Determine the (X, Y) coordinate at the center of the cell enclosing the given text.  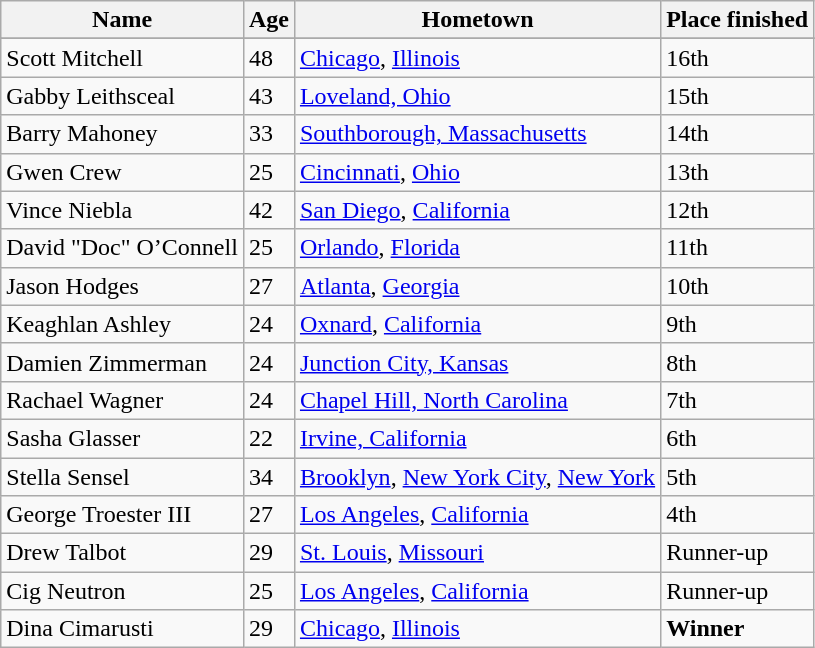
Winner (738, 629)
13th (738, 172)
George Troester III (122, 515)
Barry Mahoney (122, 134)
42 (268, 210)
Hometown (477, 20)
Oxnard, California (477, 324)
San Diego, California (477, 210)
15th (738, 96)
Age (268, 20)
Vince Niebla (122, 210)
Dina Cimarusti (122, 629)
16th (738, 58)
33 (268, 134)
St. Louis, Missouri (477, 553)
Rachael Wagner (122, 400)
43 (268, 96)
10th (738, 286)
Cig Neutron (122, 591)
Loveland, Ohio (477, 96)
22 (268, 438)
Keaghlan Ashley (122, 324)
11th (738, 248)
Irvine, California (477, 438)
48 (268, 58)
12th (738, 210)
David "Doc" O’Connell (122, 248)
34 (268, 477)
Brooklyn, New York City, New York (477, 477)
Jason Hodges (122, 286)
Name (122, 20)
6th (738, 438)
Southborough, Massachusetts (477, 134)
Orlando, Florida (477, 248)
Chapel Hill, North Carolina (477, 400)
Place finished (738, 20)
5th (738, 477)
Junction City, Kansas (477, 362)
Sasha Glasser (122, 438)
8th (738, 362)
7th (738, 400)
14th (738, 134)
Drew Talbot (122, 553)
Gwen Crew (122, 172)
9th (738, 324)
4th (738, 515)
Stella Sensel (122, 477)
Scott Mitchell (122, 58)
Cincinnati, Ohio (477, 172)
Atlanta, Georgia (477, 286)
Damien Zimmerman (122, 362)
Gabby Leithsceal (122, 96)
